For the text-containing cell, return its midpoint in (x, y) coordinate format. 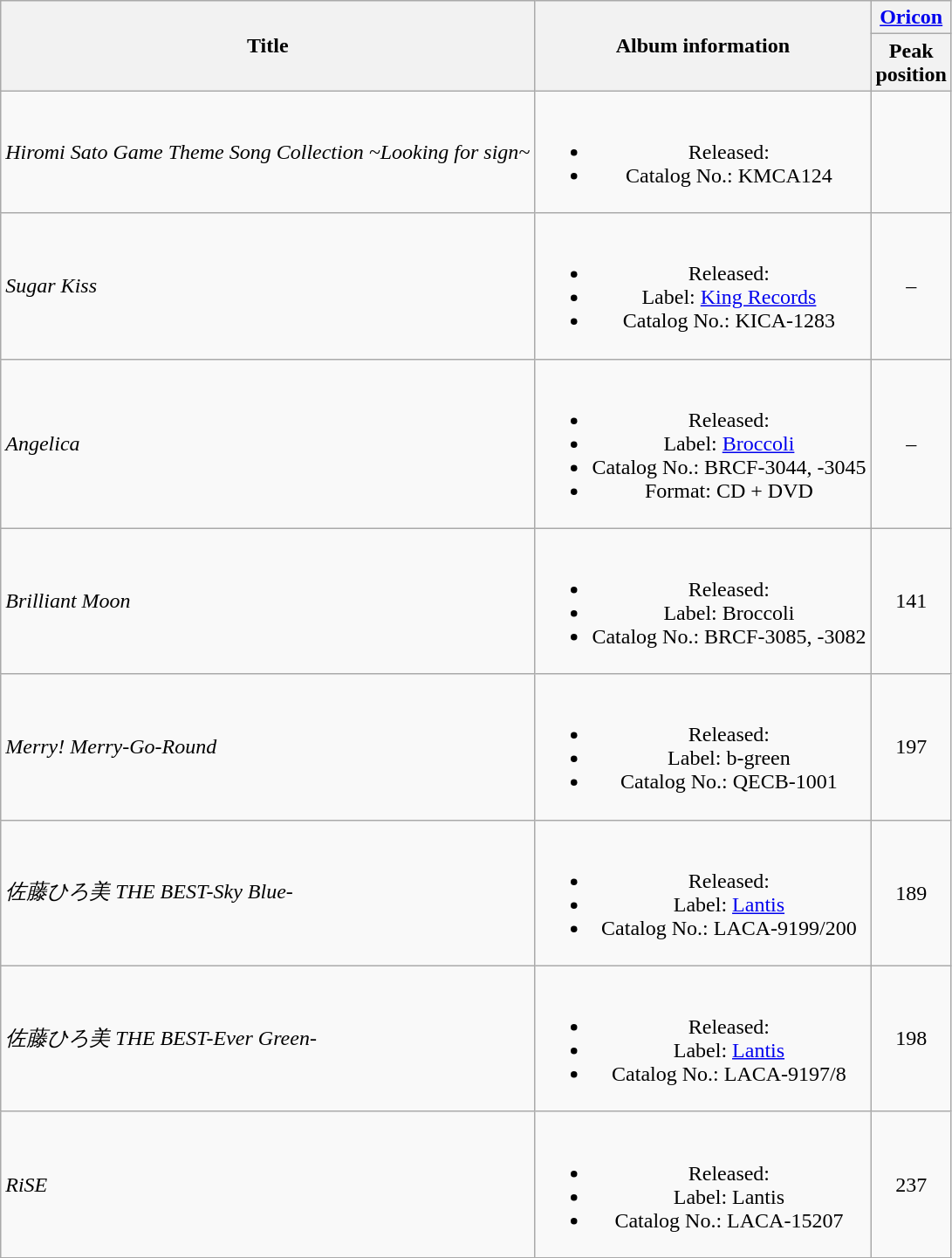
Released: Label: BroccoliCatalog No.: BRCF-3044, -3045Format: CD + DVD (703, 443)
RiSE (268, 1184)
198 (911, 1039)
Released: Label: b-greenCatalog No.: QECB-1001 (703, 747)
Merry! Merry-Go-Round (268, 747)
Oricon (911, 17)
Released: Label: King RecordsCatalog No.: KICA-1283 (703, 286)
Released: Label: BroccoliCatalog No.: BRCF-3085, -3082 (703, 601)
Released: Label: LantisCatalog No.: LACA-9199/200 (703, 892)
237 (911, 1184)
佐藤ひろ美 THE BEST-Ever Green- (268, 1039)
Released: Label: LantisCatalog No.: LACA-15207 (703, 1184)
Released: Label: LantisCatalog No.: LACA-9197/8 (703, 1039)
Angelica (268, 443)
Hiromi Sato Game Theme Song Collection ~Looking for sign~ (268, 152)
Peakposition (911, 63)
189 (911, 892)
Album information (703, 45)
197 (911, 747)
Title (268, 45)
Brilliant Moon (268, 601)
佐藤ひろ美 THE BEST-Sky Blue- (268, 892)
141 (911, 601)
Released: Catalog No.: KMCA124 (703, 152)
Sugar Kiss (268, 286)
